Determine the [x, y] coordinate at the center of the cell enclosing the given text.  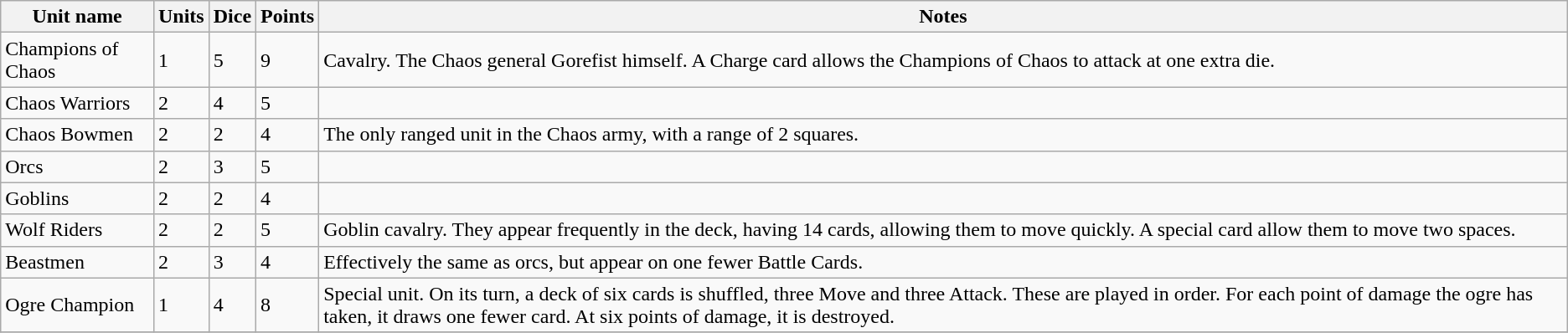
Points [288, 17]
Unit name [77, 17]
Orcs [77, 166]
Chaos Bowmen [77, 135]
Chaos Warriors [77, 103]
Cavalry. The Chaos general Gorefist himself. A Charge card allows the Champions of Chaos to attack at one extra die. [943, 60]
Goblin cavalry. They appear frequently in the deck, having 14 cards, allowing them to move quickly. A special card allow them to move two spaces. [943, 230]
9 [288, 60]
Wolf Riders [77, 230]
Notes [943, 17]
Ogre Champion [77, 305]
Dice [232, 17]
Effectively the same as orcs, but appear on one fewer Battle Cards. [943, 262]
Goblins [77, 198]
Beastmen [77, 262]
Champions of Chaos [77, 60]
8 [288, 305]
The only ranged unit in the Chaos army, with a range of 2 squares. [943, 135]
Units [181, 17]
